Pinpoint the cell where the given text exists, returning its [X, Y] midpoint coordinate. 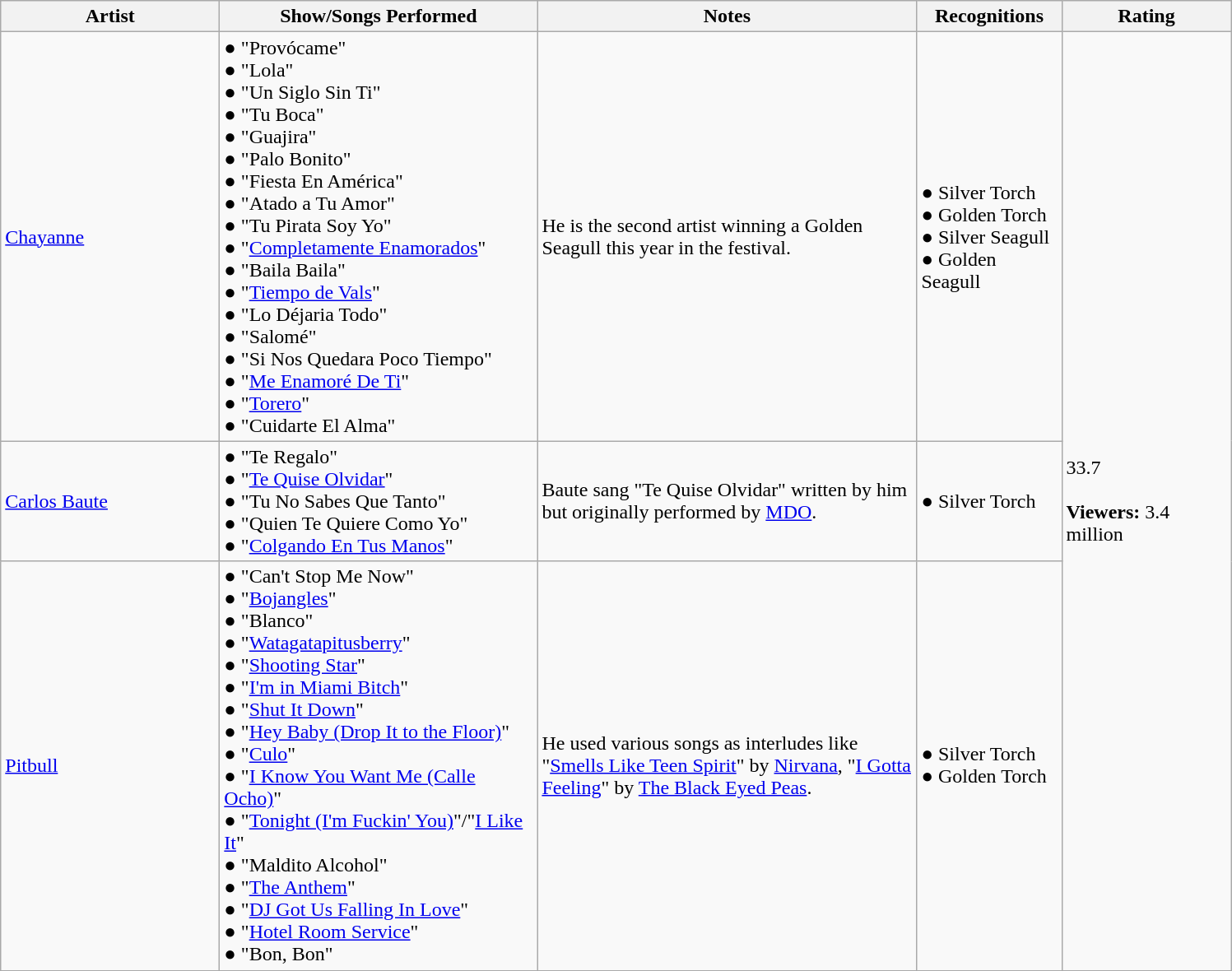
● Silver Torch [989, 501]
● "Te Regalo" ● "Te Quise Olvidar" ● "Tu No Sabes Que Tanto" ● "Quien Te Quiere Como Yo" ● "Colgando En Tus Manos" [379, 501]
Carlos Baute [110, 501]
● Silver Torch ● Golden Torch [989, 765]
He is the second artist winning a Golden Seagull this year in the festival. [728, 237]
Recognitions [989, 16]
Baute sang "Te Quise Olvidar" written by him but originally performed by MDO. [728, 501]
Pitbull [110, 765]
Show/Songs Performed [379, 16]
Notes [728, 16]
Artist [110, 16]
33.7 Viewers: 3.4 million [1146, 501]
Chayanne [110, 237]
He used various songs as interludes like "Smells Like Teen Spirit" by Nirvana, "I Gotta Feeling" by The Black Eyed Peas. [728, 765]
● Silver Torch ● Golden Torch ● Silver Seagull ● Golden Seagull [989, 237]
Rating [1146, 16]
